Locate the cell with the specified text and output its [x, y] center coordinate. 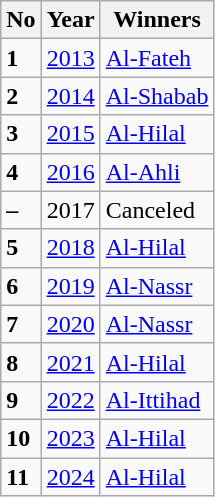
2019 [70, 286]
2017 [70, 210]
2015 [70, 134]
11 [21, 477]
2018 [70, 248]
6 [21, 286]
2020 [70, 324]
1 [21, 58]
2024 [70, 477]
2021 [70, 362]
– [21, 210]
Al-Fateh [157, 58]
Al-Ittihad [157, 400]
7 [21, 324]
4 [21, 172]
2023 [70, 438]
2013 [70, 58]
Al-Ahli [157, 172]
3 [21, 134]
10 [21, 438]
9 [21, 400]
No [21, 20]
2016 [70, 172]
2 [21, 96]
Year [70, 20]
5 [21, 248]
Al-Shabab [157, 96]
8 [21, 362]
2014 [70, 96]
Canceled [157, 210]
2022 [70, 400]
Winners [157, 20]
